Return (x, y) of the center of cell containing provided text 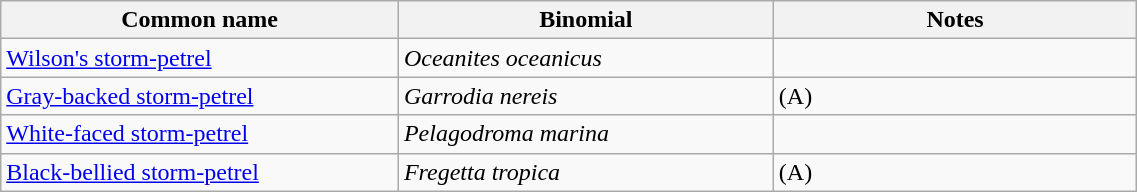
Gray-backed storm-petrel (200, 96)
Black-bellied storm-petrel (200, 172)
Notes (955, 20)
White-faced storm-petrel (200, 134)
Garrodia nereis (586, 96)
Wilson's storm-petrel (200, 58)
Oceanites oceanicus (586, 58)
Pelagodroma marina (586, 134)
Fregetta tropica (586, 172)
Common name (200, 20)
Binomial (586, 20)
